For the text-containing cell, return its midpoint in [X, Y] coordinate format. 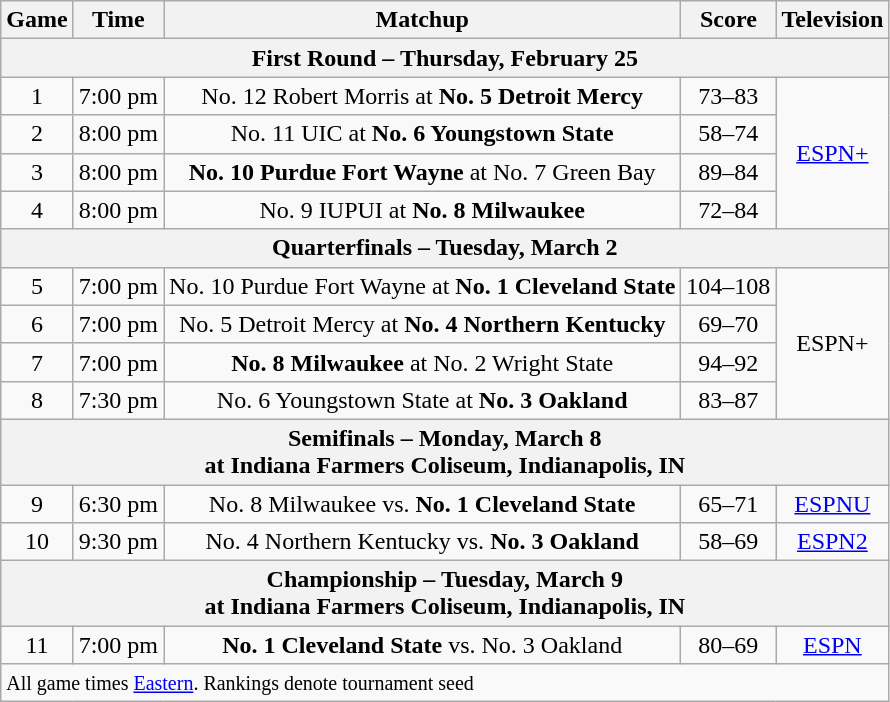
ESPN [832, 645]
No. 5 Detroit Mercy at No. 4 Northern Kentucky [422, 324]
104–108 [728, 286]
1 [37, 96]
72–84 [728, 210]
Quarterfinals – Tuesday, March 2 [445, 248]
6 [37, 324]
ESPNU [832, 503]
No. 1 Cleveland State vs. No. 3 Oakland [422, 645]
ESPN2 [832, 542]
73–83 [728, 96]
No. 10 Purdue Fort Wayne at No. 7 Green Bay [422, 172]
3 [37, 172]
No. 4 Northern Kentucky vs. No. 3 Oakland [422, 542]
8 [37, 400]
First Round – Thursday, February 25 [445, 58]
Game [37, 20]
Time [118, 20]
Score [728, 20]
Championship – Tuesday, March 9 at Indiana Farmers Coliseum, Indianapolis, IN [445, 594]
No. 10 Purdue Fort Wayne at No. 1 Cleveland State [422, 286]
7 [37, 362]
Matchup [422, 20]
94–92 [728, 362]
No. 9 IUPUI at No. 8 Milwaukee [422, 210]
Television [832, 20]
No. 11 UIC at No. 6 Youngstown State [422, 134]
No. 12 Robert Morris at No. 5 Detroit Mercy [422, 96]
Semifinals – Monday, March 8 at Indiana Farmers Coliseum, Indianapolis, IN [445, 452]
58–69 [728, 542]
No. 8 Milwaukee at No. 2 Wright State [422, 362]
6:30 pm [118, 503]
No. 8 Milwaukee vs. No. 1 Cleveland State [422, 503]
65–71 [728, 503]
No. 6 Youngstown State at No. 3 Oakland [422, 400]
4 [37, 210]
89–84 [728, 172]
10 [37, 542]
7:30 pm [118, 400]
58–74 [728, 134]
11 [37, 645]
9 [37, 503]
83–87 [728, 400]
69–70 [728, 324]
2 [37, 134]
All game times Eastern. Rankings denote tournament seed [445, 683]
9:30 pm [118, 542]
5 [37, 286]
80–69 [728, 645]
